For the text-containing cell, return its midpoint in (x, y) coordinate format. 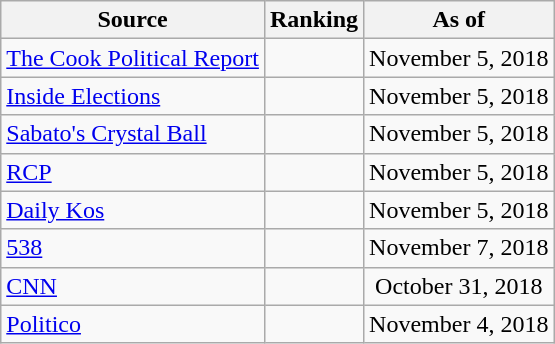
November 4, 2018 (459, 324)
October 31, 2018 (459, 286)
538 (133, 248)
Inside Elections (133, 96)
CNN (133, 286)
RCP (133, 172)
Ranking (314, 20)
Daily Kos (133, 210)
As of (459, 20)
Sabato's Crystal Ball (133, 134)
Source (133, 20)
Politico (133, 324)
November 7, 2018 (459, 248)
The Cook Political Report (133, 58)
